Search for the cell housing the specified text and yield its [X, Y] center coordinate. 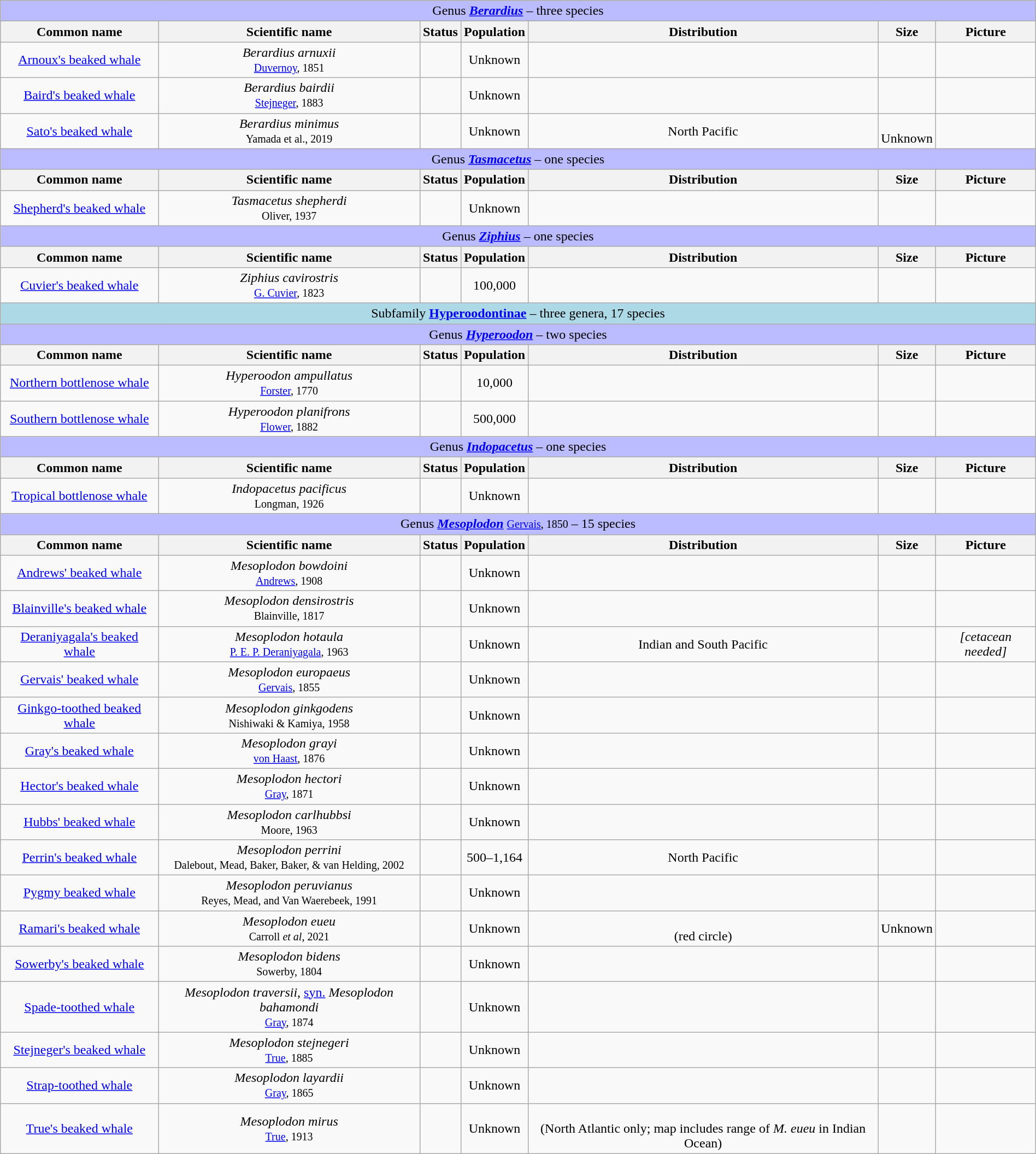
Genus Berardius – three species [518, 11]
Shepherd's beaked whale [80, 208]
Berardius arnuxiiDuvernoy, 1851 [290, 60]
Deraniyagala's beaked whale [80, 644]
(red circle) [703, 929]
Gervais' beaked whale [80, 680]
Tasmacetus shepherdiOliver, 1937 [290, 208]
Stejneger's beaked whale [80, 1050]
Genus Hyperoodon – two species [518, 334]
Mesoplodon perriniDalebout, Mead, Baker, Baker, & van Helding, 2002 [290, 858]
Mesoplodon stejnegeriTrue, 1885 [290, 1050]
Mesoplodon bidensSowerby, 1804 [290, 964]
Mesoplodon traversii, syn. Mesoplodon bahamondiGray, 1874 [290, 1007]
Mesoplodon mirusTrue, 1913 [290, 1128]
Hyperoodon planifronsFlower, 1882 [290, 419]
Hubbs' beaked whale [80, 822]
500,000 [494, 419]
Tropical bottlenose whale [80, 496]
Hector's beaked whale [80, 786]
Indopacetus pacificusLongman, 1926 [290, 496]
Perrin's beaked whale [80, 858]
Genus Ziphius – one species [518, 236]
Mesoplodon layardiiGray, 1865 [290, 1085]
Ramari's beaked whale [80, 929]
True's beaked whale [80, 1128]
Mesoplodon hectoriGray, 1871 [290, 786]
Arnoux's beaked whale [80, 60]
Berardius minimusYamada et al., 2019 [290, 131]
Mesoplodon bowdoiniAndrews, 1908 [290, 573]
Mesoplodon hotaulaP. E. P. Deraniyagala, 1963 [290, 644]
Berardius bairdiiStejneger, 1883 [290, 95]
Gray's beaked whale [80, 751]
Spade-toothed whale [80, 1007]
Pygmy beaked whale [80, 893]
Baird's beaked whale [80, 95]
Mesoplodon grayivon Haast, 1876 [290, 751]
Mesoplodon densirostrisBlainville, 1817 [290, 609]
(North Atlantic only; map includes range of M. eueu in Indian Ocean) [703, 1128]
Strap-toothed whale [80, 1085]
[cetacean needed] [986, 644]
Mesoplodon ginkgodensNishiwaki & Kamiya, 1958 [290, 715]
500–1,164 [494, 858]
Hyperoodon ampullatusForster, 1770 [290, 384]
100,000 [494, 285]
Mesoplodon carlhubbsiMoore, 1963 [290, 822]
Cuvier's beaked whale [80, 285]
Subfamily Hyperoodontinae – three genera, 17 species [518, 313]
Genus Tasmacetus – one species [518, 159]
Ginkgo-toothed beaked whale [80, 715]
Southern bottlenose whale [80, 419]
Genus Mesoplodon Gervais, 1850 – 15 species [518, 524]
Andrews' beaked whale [80, 573]
Indian and South Pacific [703, 644]
Mesoplodon eueuCarroll et al, 2021 [290, 929]
Ziphius cavirostrisG. Cuvier, 1823 [290, 285]
Genus Indopacetus – one species [518, 447]
Northern bottlenose whale [80, 384]
Sowerby's beaked whale [80, 964]
Mesoplodon europaeusGervais, 1855 [290, 680]
Blainville's beaked whale [80, 609]
Sato's beaked whale [80, 131]
Mesoplodon peruvianusReyes, Mead, and Van Waerebeek, 1991 [290, 893]
10,000 [494, 384]
